Return the [X, Y] coordinate for the center point of the cell that contains the specified text.  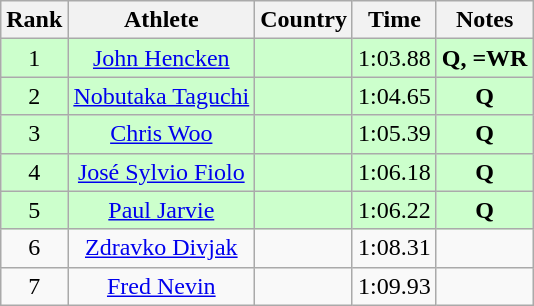
Country [304, 20]
1:06.18 [394, 172]
1:05.39 [394, 134]
1:04.65 [394, 96]
4 [34, 172]
Paul Jarvie [162, 210]
Zdravko Divjak [162, 248]
José Sylvio Fiolo [162, 172]
2 [34, 96]
Chris Woo [162, 134]
5 [34, 210]
7 [34, 286]
Rank [34, 20]
John Hencken [162, 58]
Notes [484, 20]
1:09.93 [394, 286]
Q, =WR [484, 58]
Time [394, 20]
1:06.22 [394, 210]
1 [34, 58]
Nobutaka Taguchi [162, 96]
1:08.31 [394, 248]
3 [34, 134]
Fred Nevin [162, 286]
1:03.88 [394, 58]
6 [34, 248]
Athlete [162, 20]
